Scan for the cell matching the given text and deliver its (x, y) coordinate at center. 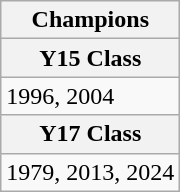
Y15 Class (90, 58)
Champions (90, 20)
1996, 2004 (90, 96)
Y17 Class (90, 134)
1979, 2013, 2024 (90, 172)
